Determine the [X, Y] coordinate at the center of the cell enclosing the given text.  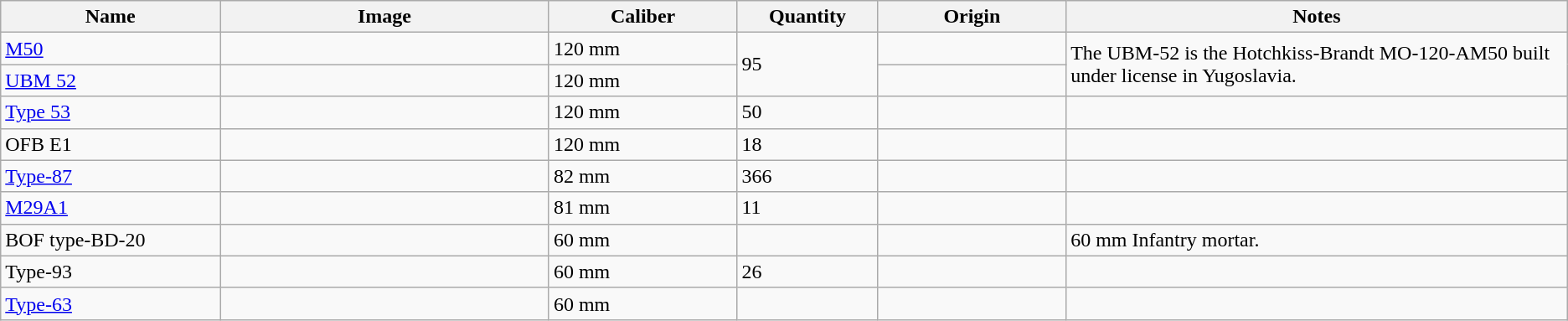
M50 [111, 49]
Origin [972, 17]
Image [385, 17]
Type 53 [111, 112]
Notes [1317, 17]
Type-93 [111, 272]
82 mm [642, 176]
18 [807, 144]
UBM 52 [111, 80]
95 [807, 65]
Caliber [642, 17]
M29A1 [111, 208]
50 [807, 112]
The UBM-52 is the Hotchkiss-Brandt MO-120-AM50 built under license in Yugoslavia. [1317, 65]
Quantity [807, 17]
BOF type-BD-20 [111, 240]
Type-63 [111, 303]
366 [807, 176]
81 mm [642, 208]
OFB E1 [111, 144]
60 mm Infantry mortar. [1317, 240]
Name [111, 17]
26 [807, 272]
11 [807, 208]
Type-87 [111, 176]
